Determine the [X, Y] coordinate at the center of the cell enclosing the given text.  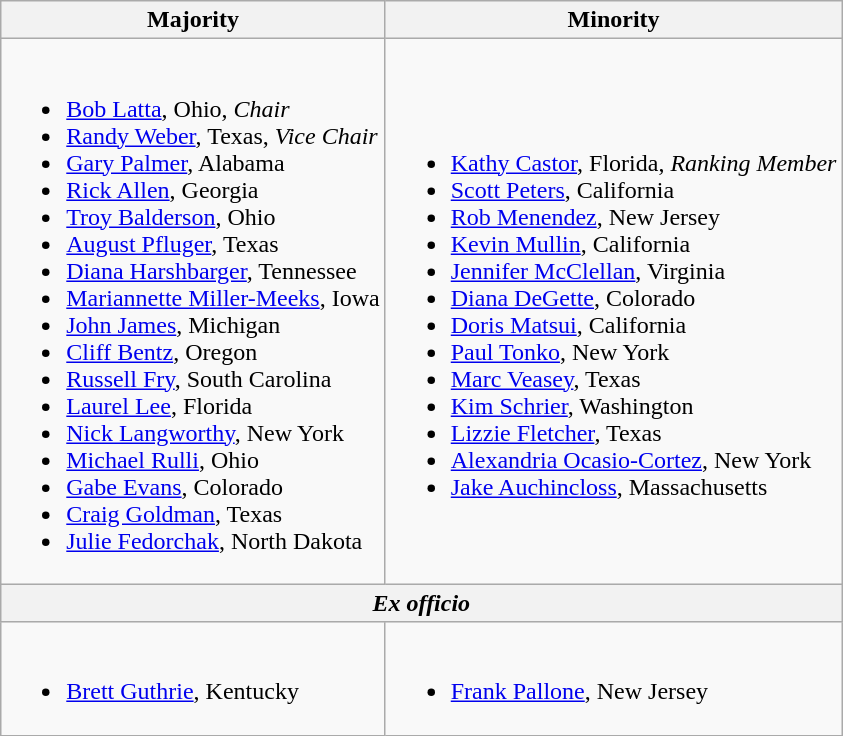
Majority [193, 20]
Brett Guthrie, Kentucky [193, 678]
Minority [614, 20]
Ex officio [422, 603]
Frank Pallone, New Jersey [614, 678]
